Find where the given text appears and provide that cell's center as (x, y) coordinate. 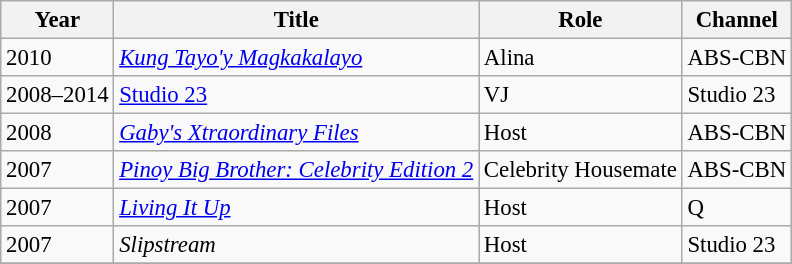
Pinoy Big Brother: Celebrity Edition 2 (296, 170)
VJ (581, 95)
Year (58, 20)
2008 (58, 133)
Channel (736, 20)
Alina (581, 58)
2010 (58, 58)
Celebrity Housemate (581, 170)
Slipstream (296, 245)
Living It Up (296, 208)
2008–2014 (58, 95)
Kung Tayo'y Magkakalayo (296, 58)
Role (581, 20)
Q (736, 208)
Title (296, 20)
Gaby's Xtraordinary Files (296, 133)
